Return (x, y) of the center of cell containing provided text 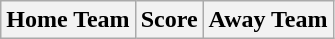
Home Team (68, 20)
Score (169, 20)
Away Team (268, 20)
